Extract the (x, y) coordinate from the center of the cell holding the provided text.  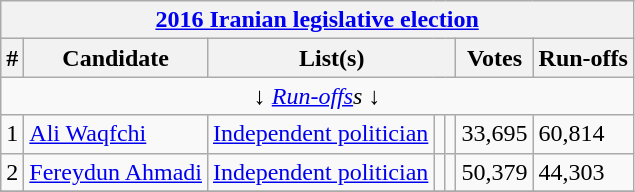
Candidate (116, 58)
44,303 (583, 172)
↓ Run-offss ↓ (318, 96)
33,695 (494, 134)
50,379 (494, 172)
2016 Iranian legislative election (318, 20)
# (12, 58)
1 (12, 134)
Fereydun Ahmadi (116, 172)
60,814 (583, 134)
List(s) (332, 58)
Ali Waqfchi (116, 134)
Run-offs (583, 58)
Votes (494, 58)
2 (12, 172)
